Extract the [x, y] coordinate from the center of the cell holding the provided text.  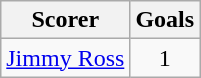
1 [165, 58]
Jimmy Ross [66, 58]
Scorer [66, 20]
Goals [165, 20]
